Return [X, Y] of the center of cell containing provided text 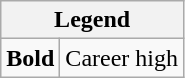
Legend [92, 20]
Bold [30, 58]
Career high [122, 58]
